Detect which cell encompasses the target text, then output its (X, Y) center coordinate. 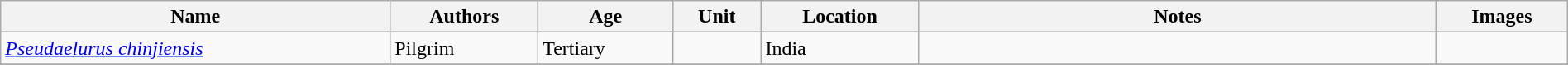
Pseudaelurus chinjiensis (195, 48)
India (840, 48)
Age (605, 17)
Location (840, 17)
Name (195, 17)
Pilgrim (465, 48)
Unit (717, 17)
Images (1502, 17)
Authors (465, 17)
Notes (1178, 17)
Tertiary (605, 48)
